Output the [X, Y] coordinate of the center of the cell containing the given text.  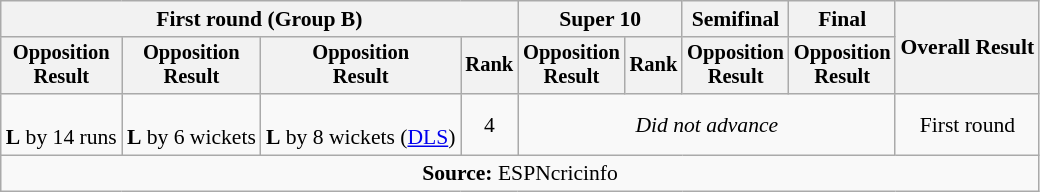
L by 6 wickets [192, 124]
Did not advance [706, 124]
Semifinal [736, 19]
Super 10 [600, 19]
First round [967, 124]
Source: ESPNcricinfo [520, 174]
Final [842, 19]
First round (Group B) [260, 19]
4 [489, 124]
L by 14 runs [62, 124]
Overall Result [967, 48]
L by 8 wickets (DLS) [361, 124]
